Determine the (X, Y) coordinate at the center of the cell enclosing the given text.  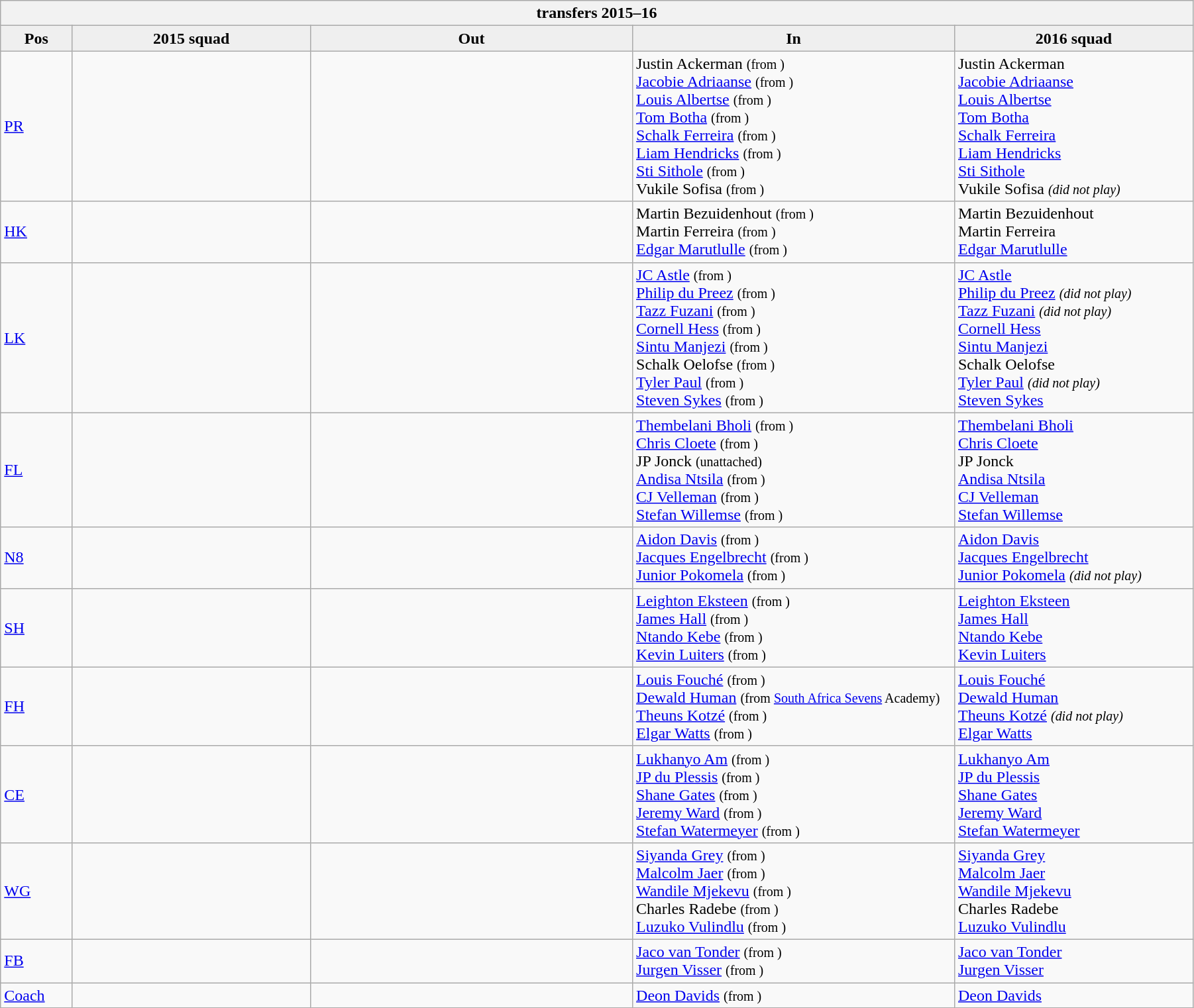
Justin AckermanJacobie AdriaanseLouis AlbertseTom BothaSchalk FerreiraLiam HendricksSti SitholeVukile Sofisa (did not play) (1073, 126)
transfers 2015–16 (597, 13)
Jaco van TonderJurgen Visser (1073, 960)
2015 squad (191, 38)
Aidon DavisJacques EngelbrechtJunior Pokomela (did not play) (1073, 558)
HK (36, 232)
PR (36, 126)
Deon Davids (1073, 995)
JC AstlePhilip du Preez (did not play)Tazz Fuzani (did not play)Cornell HessSintu ManjeziSchalk OelofseTyler Paul (did not play)Steven Sykes (1073, 338)
Leighton EksteenJames HallNtando KebeKevin Luiters (1073, 628)
Siyanda GreyMalcolm JaerWandile MjekevuCharles RadebeLuzuko Vulindlu (1073, 891)
Martin Bezuidenhout (from ) Martin Ferreira (from ) Edgar Marutlulle (from ) (794, 232)
SH (36, 628)
FL (36, 470)
Siyanda Grey (from ) Malcolm Jaer (from ) Wandile Mjekevu (from ) Charles Radebe (from ) Luzuko Vulindlu (from ) (794, 891)
FB (36, 960)
Martin BezuidenhoutMartin FerreiraEdgar Marutlulle (1073, 232)
In (794, 38)
Lukhanyo Am (from ) JP du Plessis (from ) Shane Gates (from ) Jeremy Ward (from ) Stefan Watermeyer (from ) (794, 794)
Lukhanyo AmJP du PlessisShane GatesJeremy WardStefan Watermeyer (1073, 794)
Deon Davids (from ) (794, 995)
Thembelani BholiChris CloeteJP JonckAndisa NtsilaCJ VellemanStefan Willemse (1073, 470)
Thembelani Bholi (from ) Chris Cloete (from ) JP Jonck (unattached) Andisa Ntsila (from ) CJ Velleman (from ) Stefan Willemse (from ) (794, 470)
FH (36, 706)
Louis FouchéDewald HumanTheuns Kotzé (did not play)Elgar Watts (1073, 706)
Coach (36, 995)
N8 (36, 558)
Leighton Eksteen (from ) James Hall (from ) Ntando Kebe (from ) Kevin Luiters (from ) (794, 628)
LK (36, 338)
Aidon Davis (from ) Jacques Engelbrecht (from ) Junior Pokomela (from ) (794, 558)
CE (36, 794)
Louis Fouché (from ) Dewald Human (from South Africa Sevens Academy) Theuns Kotzé (from ) Elgar Watts (from ) (794, 706)
2016 squad (1073, 38)
Out (472, 38)
WG (36, 891)
Jaco van Tonder (from ) Jurgen Visser (from ) (794, 960)
Pos (36, 38)
